Provide the (x, y) coordinate of the cell's center where the given text is located.  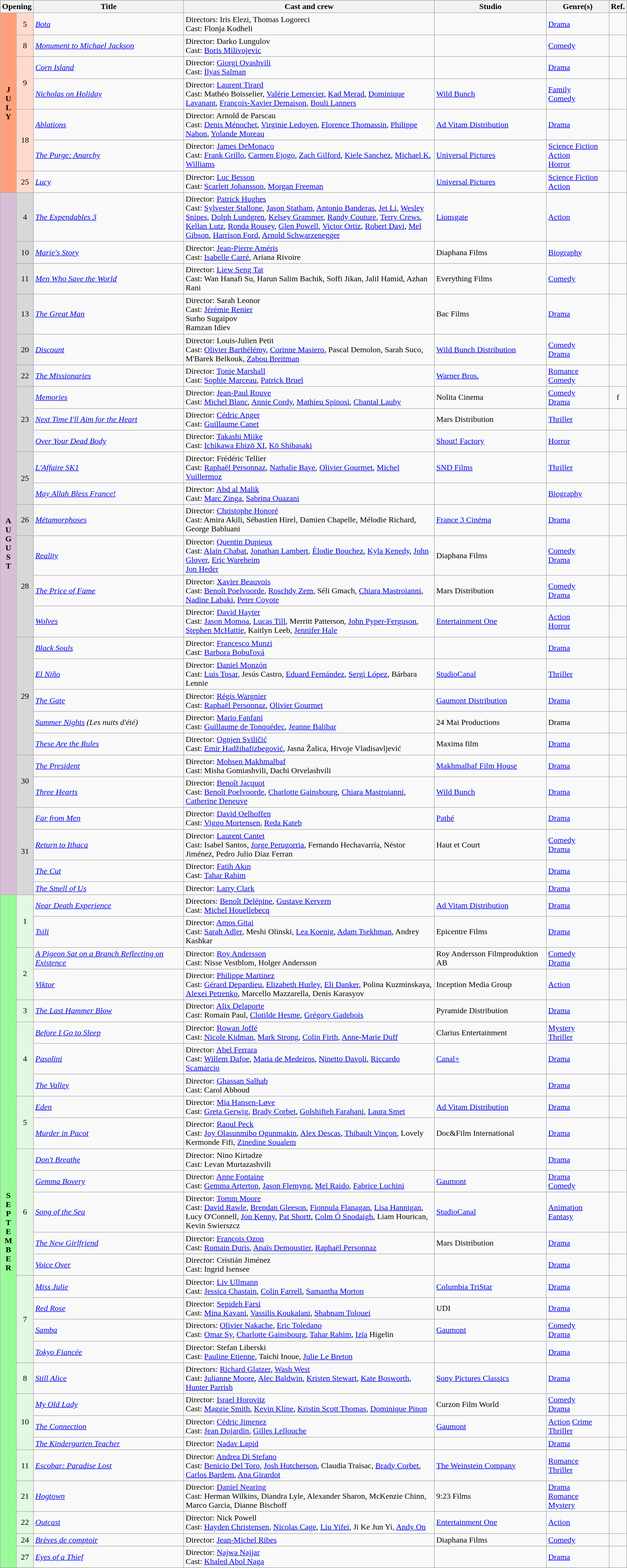
Columbia TriStar (490, 1286)
Director: Roy Andersson Cast: Nisse Vestblom, Holger Andersson (309, 958)
23 (25, 419)
Directors: Benoît Delépine, Gustave Kervern Cast: Michel Houellebecq (309, 905)
Nicholas on Holiday (109, 94)
Bac Films (490, 314)
The Last Hammer Blow (109, 1011)
Science Fiction Action Horror (577, 155)
Opening (17, 7)
Director: Najwa Najjar Cast: Khaled Abol Naga (309, 1557)
Eden (109, 1107)
El Niño (109, 674)
Studio (490, 7)
Director: James DeMonaco Cast: Frank Grillo, Carmen Ejogo, Zach Gilford, Kiele Sanchez, Michael K. Williams (309, 155)
Roy Andersson Filmproduktion AB (490, 958)
13 (25, 314)
The Expendables 3 (109, 217)
These Are the Rules (109, 744)
The Weinstein Company (490, 1465)
Mystery Thriller (577, 1033)
A Pigeon Sat on a Branch Reflecting on Existence (109, 958)
The President (109, 765)
Director: Abel Ferrara Cast: Willem Dafoe, Maria de Medeiros, Ninetto Davoli, Riccardo Scamarcio (309, 1059)
Director: Jean-Pierre Améris Cast: Isabelle Carré, Ariana Rivoire (309, 252)
Outcast (109, 1522)
Director: Luc Besson Cast: Scarlett Johansson, Morgan Freeman (309, 181)
Director: Giorgi Ovashvili Cast: İlyas Salman (309, 68)
Director: Larry Clark (309, 888)
2 (25, 974)
Action Crime Thriller (577, 1426)
Director: Anne Fontaine Cast: Gemma Arterton, Jason Flemyng, Mel Raido, Fabrice Luchini (309, 1181)
The Gate (109, 700)
Doc&Film International (490, 1133)
Wild Bunch Distribution (490, 350)
Director: Amos Gitai Cast: Sarah Adler, Meshi Olinski, Lea Koenig, Adam Tsekhman, Andrey Kashkar (309, 932)
Director: Arnold de Parscau Cast: Denis Ménochet, Virginie Ledoyen, Florence Thomassin, Philippe Nahon, Yolande Moreau (309, 125)
Return to Ithaca (109, 845)
Hogtown (109, 1496)
Marie's Story (109, 252)
AUGUST (9, 544)
Director: Nino Kirtadze Cast: Levan Murtazashvili (309, 1159)
Director: Tonie Marshall Cast: Sophie Marceau, Patrick Bruel (309, 376)
20 (25, 350)
Discount (109, 350)
Far from Men (109, 818)
Near Death Experience (109, 905)
Métamorphoses (109, 520)
The Great Man (109, 314)
Sony Pictures Classics (490, 1378)
Clarius Entertainment (490, 1033)
Director: Nadav Lapid (309, 1443)
31 (25, 851)
Murder in Pacot (109, 1133)
Maxima film (490, 744)
Directors: Olivier Nakache, Eric Toledano Cast: Omar Sy, Charlotte Gainsbourg, Tahar Rahim, Izïa Higelin (309, 1330)
Director: Daniel Nearing Cast: Herman Wilkins, Diandra Lyle, Alexander Sharon, McKenzie Chinn, Marco Garcia, Dianne Bischoff (309, 1496)
Monument to Michael Jackson (109, 46)
The Price of Fame (109, 591)
Genre(s) (577, 7)
Directors: Iris Elezi, Thomas Logoreci Cast: Flonja Kodheli (309, 24)
Don't Breathe (109, 1159)
Romance Comedy (577, 376)
Gemma Bovery (109, 1181)
Director: Rowan Joffé Cast: Nicole Kidman, Mark Strong, Colin Firth, Anne-Marie Duff (309, 1033)
Still Alice (109, 1378)
29 (25, 696)
Bota (109, 24)
Director: Cristián Jiménez Cast: Ingrid Isensee (309, 1265)
Director: Xavier Beauvois Cast: Benoît Poelvoorde, Roschdy Zem, Séli Gmach, Chiara Mastroianni, Nadine Labaki, Peter Coyote (309, 591)
Black Souls (109, 648)
Director: Takashi Miike Cast: Ichikawa Ebizō XI, Kō Shibasaki (309, 441)
SND Films (490, 467)
Director: Fatih Akın Cast: Tahar Rahim (309, 871)
Red Rose (109, 1309)
The Missionaries (109, 376)
Nolita Cinema (490, 398)
SEPTEMBER (9, 1231)
Corn Island (109, 68)
Director: Alix Delaporte Cast: Romain Paul, Clotilde Hesme, Grégory Gadebois (309, 1011)
Director: Mohsen Makhmalbaf Cast: Misha Gomiashvili, Dachi Orvelashvili (309, 765)
Warner Bros. (490, 376)
9:23 Films (490, 1496)
26 (25, 520)
The New Girlfriend (109, 1243)
Directors: Richard Glatzer, Wash West Cast: Julianne Moore, Alec Baldwin, Kristen Stewart, Kate Bosworth, Hunter Parrish (309, 1378)
The Kindergarten Teacher (109, 1443)
Director: Daniel Monzón Cast: Luis Tosar, Jesús Castro, Eduard Fernández, Sergi López, Bárbara Lennie (309, 674)
Drama Comedy (577, 1181)
UDI (490, 1309)
Director: Louis-Julien Petit Cast: Olivier Barthélémy, Corinne Masiero, Pascal Demolon, Sarah Suco, M'Barek Belkouk, Zabou Breitman (309, 350)
Action Horror (577, 621)
3 (25, 1011)
Director: Quentin Dupieux Cast: Alain Chabat, Jonathan Lambert, Élodie Bouchez, Kyla Kenedy, John Glover, Eric WareheimJon Heder (309, 555)
Director: Laurent Tirard Cast: Mathéo Boisselier, Valérie Lemercier, Kad Merad, Dominique Lavanant, François-Xavier Demaison, Bouli Lanners (309, 94)
f (618, 398)
Canal+ (490, 1059)
Men Who Save the World (109, 279)
1 (25, 921)
Science Fiction Action (577, 181)
The Cut (109, 871)
Curzon Film World (490, 1404)
The Valley (109, 1085)
Title (109, 7)
Director: Ghassan Salhab Cast: Carol Abboud (309, 1085)
Director: Laurent Cantet Cast: Isabel Santos, Jorge Perugorria, Fernando Hechavarría, Néstor Jiménez, Pedro Julio Díaz Ferran (309, 845)
Ablations (109, 125)
18 (25, 140)
Director: David Hayter Cast: Jason Momoa, Lucas Till, Merritt Patterson, John Pyper-Ferguson, Stephen McHattie, Kaitlyn Leeb, Jennifer Hale (309, 621)
Director: Stefan Liberski Cast: Pauline Etienne, Taichi Inoue, Julie Le Breton (309, 1352)
Director: Benoît Jacquot Cast: Benoît Poelvoorde, Charlotte Gainsbourg, Chiara Mastroianni, Catherine Deneuve (309, 792)
Romance Thriller (577, 1465)
Everything Films (490, 279)
Tsili (109, 932)
Director: Andrea Di Stefano Cast: Benicio Del Toro, Josh Hutcherson, Claudia Traisac, Brady Corbet, Carlos Bardem, Ana Girardot (309, 1465)
Over Your Dead Body (109, 441)
Director: Mario Fanfani Cast: Guillaume de Tonquédec, Jeanne Balibar (309, 722)
Brèves de comptoir (109, 1540)
Director: Raoul Peck Cast: Joy Olasunmibo Ogunmakin, Alex Descas, Thibault Vinçon, Lovely Kermonde Fifi, Zinedine Soualem (309, 1133)
Reality (109, 555)
Memories (109, 398)
9 (25, 83)
Director: Liew Seng Tat Cast: Wan Hanafi Su, Harun Salim Bachik, Soffi Jikan, Jalil Hamid, Azhan Rani (309, 279)
Miss Julie (109, 1286)
Director: Sarah Leonor Cast: Jérémie Renier Surho Sugaipov Ramzan Idiev (309, 314)
Director: Jean-Paul Rouve Cast: Michel Blanc, Annie Cordy, Mathieu Spinosi, Chantal Lauby (309, 398)
Tokyo Fiancée (109, 1352)
Samba (109, 1330)
Ref. (618, 7)
Summer Nights (Les nuits d'été) (109, 722)
Director: Frédéric Tellier Cast: Raphaël Personnaz, Nathalie Baye, Olivier Gourmet, Michel Vuillermoz (309, 467)
24 (25, 1540)
JULY (9, 103)
France 3 Cinéma (490, 520)
Wolves (109, 621)
Inception Media Group (490, 984)
Lionsgate (490, 217)
21 (25, 1496)
Before I Go to Sleep (109, 1033)
Director: Christophe Honoré Cast: Amira Akili, Sébastien Hirel, Damien Chapelle, Mélodie Richard, George Babluani (309, 520)
Director: Régis Wargnier Cast: Raphaël Personnaz, Olivier Gourmet (309, 700)
Pathé (490, 818)
Eyes of a Thief (109, 1557)
Gaumont Distribution (490, 700)
Shout! Factory (490, 441)
28 (25, 586)
30 (25, 781)
Pyramide Distribution (490, 1011)
Director: Abd al Malik Cast: Marc Zinga, Sabrina Ouazani (309, 494)
Lucy (109, 181)
7 (25, 1319)
L'Affaire SK1 (109, 467)
Epicentre Films (490, 932)
Director: Israel Horovitz Cast: Maggie Smith, Kevin Kline, Kristin Scott Thomas, Dominique Pinon (309, 1404)
Makhmalbaf Film House (490, 765)
Director: David Oelhoffen Cast: Viggo Mortensen, Reda Kateb (309, 818)
Director: Cédric Jimenez Cast: Jean Dujardin, Gilles Lellouche (309, 1426)
My Old Lady (109, 1404)
Next Time I'll Aim for the Heart (109, 419)
Director: Mia Hansen-Løve Cast: Greta Gerwig, Brady Corbet, Golshifteh Farahani, Laura Smet (309, 1107)
6 (25, 1212)
Haut et Court (490, 845)
Cast and crew (309, 7)
Director: Cédric Anger Cast: Guillaume Canet (309, 419)
Three Hearts (109, 792)
Director: François Ozon Cast: Romain Duris, Anaïs Demoustier, Raphaël Personnaz (309, 1243)
The Connection (109, 1426)
Director: Darko Lungulov Cast: Boris Milivojevic (309, 46)
May Allah Bless France! (109, 494)
Escobar: Paradise Lost (109, 1465)
Viktor (109, 984)
Family Comedy (577, 94)
The Smell of Us (109, 888)
Director: Francesco Munzi Cast: Barbora Bobuľová (309, 648)
Song of the Sea (109, 1212)
24 Mai Productions (490, 722)
Voice Over (109, 1265)
Pasolini (109, 1059)
Director: Nick Powell Cast: Hayden Christensen, Nicolas Cage, Liu Yifei, Ji Ke Jun Yi, Andy On (309, 1522)
Director: Ognjen Sviličić Cast: Emir Hadžihafizbegović, Jasna Žalica, Hrvoje Vladisavljević (309, 744)
Horror (577, 441)
Drama Romance Mystery (577, 1496)
Animation Fantasy (577, 1212)
The Purge: Anarchy (109, 155)
Director: Liv Ullmann Cast: Jessica Chastain, Colin Farrell, Samantha Morton (309, 1286)
27 (25, 1557)
Director: Sepideh Farsi Cast: Mina Kavani, Vassilis Koukalani, Shabnam Tolouei (309, 1309)
Director: Jean-Michel Ribes (309, 1540)
